Detect which cell encompasses the target text, then output its (x, y) center coordinate. 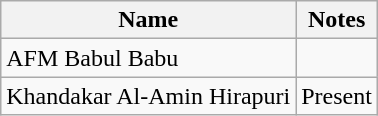
Name (148, 20)
Khandakar Al-Amin Hirapuri (148, 96)
Present (337, 96)
Notes (337, 20)
AFM Babul Babu (148, 58)
